Detect which cell encompasses the target text, then output its [x, y] center coordinate. 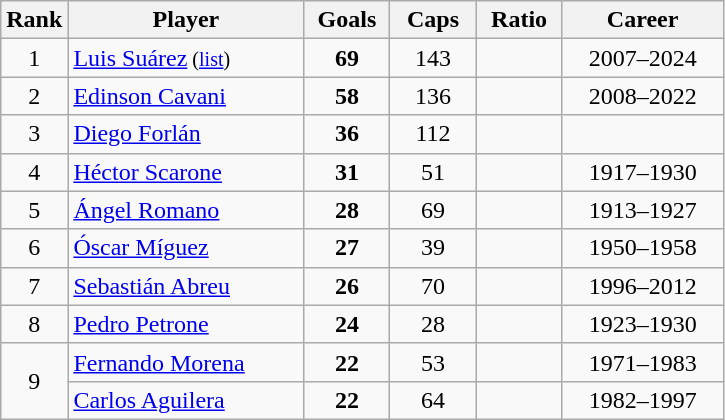
Óscar Míguez [186, 248]
1982–1997 [642, 400]
1996–2012 [642, 286]
143 [433, 58]
2 [34, 96]
53 [433, 362]
39 [433, 248]
24 [347, 324]
Carlos Aguilera [186, 400]
1917–1930 [642, 172]
Edinson Cavani [186, 96]
Diego Forlán [186, 134]
Career [642, 20]
Luis Suárez (list) [186, 58]
1 [34, 58]
Rank [34, 20]
Player [186, 20]
Ratio [519, 20]
51 [433, 172]
2007–2024 [642, 58]
5 [34, 210]
112 [433, 134]
1923–1930 [642, 324]
3 [34, 134]
Pedro Petrone [186, 324]
2008–2022 [642, 96]
Caps [433, 20]
36 [347, 134]
58 [347, 96]
27 [347, 248]
4 [34, 172]
7 [34, 286]
26 [347, 286]
31 [347, 172]
Ángel Romano [186, 210]
Goals [347, 20]
Fernando Morena [186, 362]
1950–1958 [642, 248]
8 [34, 324]
1913–1927 [642, 210]
70 [433, 286]
6 [34, 248]
Sebastián Abreu [186, 286]
9 [34, 381]
136 [433, 96]
1971–1983 [642, 362]
Héctor Scarone [186, 172]
64 [433, 400]
